Search for the cell housing the specified text and yield its (x, y) center coordinate. 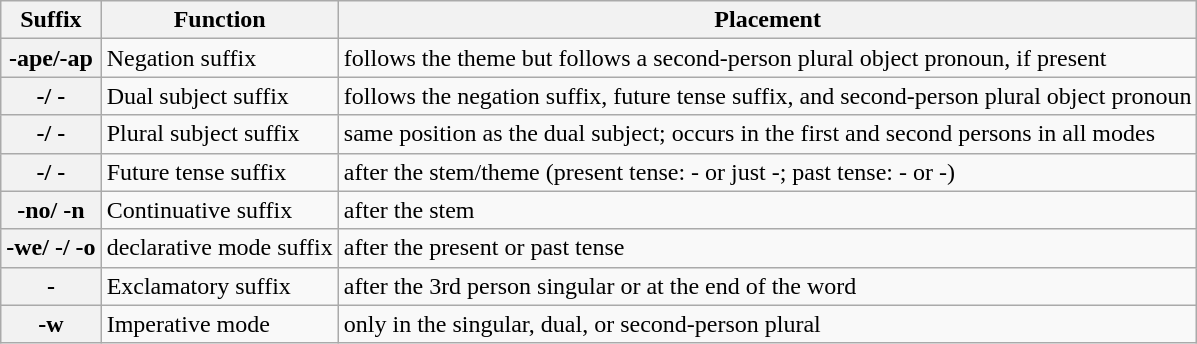
Function (220, 20)
Continuative suffix (220, 210)
same position as the dual subject; occurs in the first and second persons in all modes (768, 134)
Exclamatory suffix (220, 286)
after the 3rd person singular or at the end of the word (768, 286)
- (51, 286)
after the present or past tense (768, 248)
follows the negation suffix, future tense suffix, and second-person plural object pronoun (768, 96)
follows the theme but follows a second-person plural object pronoun, if present (768, 58)
Imperative mode (220, 324)
-w (51, 324)
declarative mode suffix (220, 248)
after the stem/theme (present tense: - or just -; past tense: - or -) (768, 172)
Negation suffix (220, 58)
only in the singular, dual, or second-person plural (768, 324)
Suffix (51, 20)
-ape/-ap (51, 58)
Placement (768, 20)
Plural subject suffix (220, 134)
-we/ -/ -o (51, 248)
after the stem (768, 210)
Dual subject suffix (220, 96)
-no/ -n (51, 210)
Future tense suffix (220, 172)
